Identify which cell holds the provided text, then report its (X, Y) central coordinate. 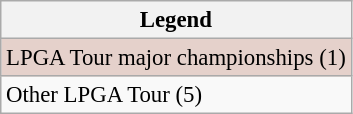
Other LPGA Tour (5) (176, 95)
Legend (176, 20)
LPGA Tour major championships (1) (176, 58)
